Provide the (x, y) coordinate of the cell's center where the given text is located.  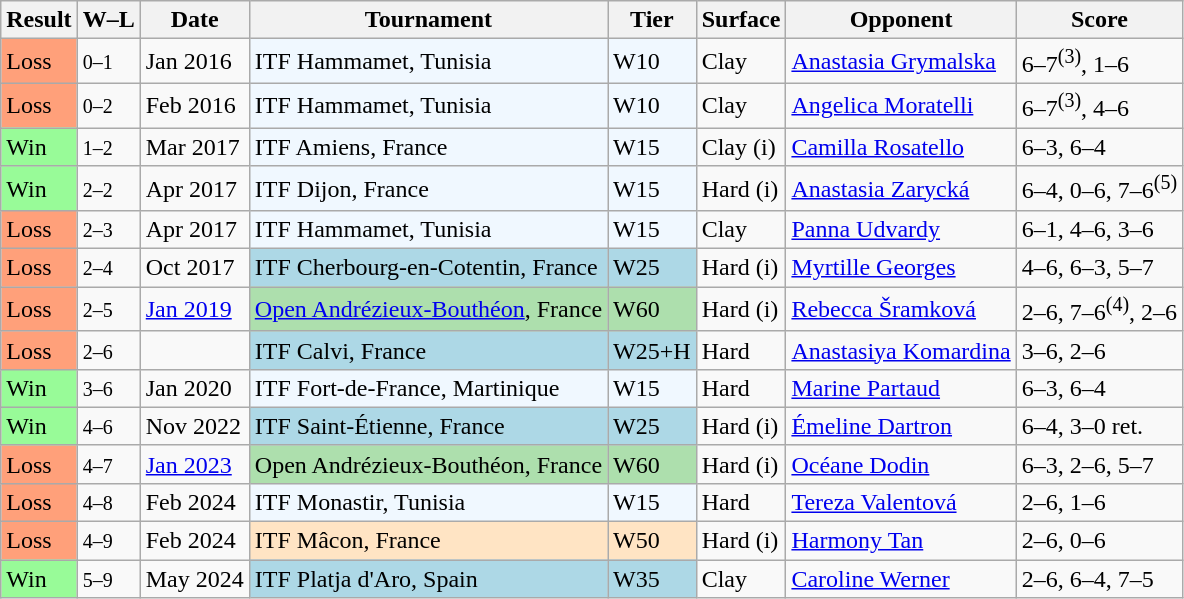
4–9 (108, 541)
Angelica Moratelli (901, 106)
Panna Udvardy (901, 230)
Nov 2022 (194, 426)
Feb 2016 (194, 106)
6–7(3), 1–6 (1099, 62)
4–7 (108, 464)
6–1, 4–6, 3–6 (1099, 230)
2–4 (108, 268)
Jan 2019 (194, 310)
ITF Mâcon, France (428, 541)
May 2024 (194, 579)
3–6 (108, 388)
0–2 (108, 106)
6–3, 2–6, 5–7 (1099, 464)
Jan 2023 (194, 464)
W35 (652, 579)
2–6, 0–6 (1099, 541)
Clay (i) (741, 147)
W50 (652, 541)
4–8 (108, 502)
Émeline Dartron (901, 426)
Jan 2016 (194, 62)
Opponent (901, 20)
Jan 2020 (194, 388)
6–4, 0–6, 7–6(5) (1099, 188)
Mar 2017 (194, 147)
Anastasia Zarycká (901, 188)
ITF Saint-Étienne, France (428, 426)
Anastasia Grymalska (901, 62)
6–4, 3–0 ret. (1099, 426)
2–6, 7–6(4), 2–6 (1099, 310)
Camilla Rosatello (901, 147)
2–2 (108, 188)
Harmony Tan (901, 541)
1–2 (108, 147)
ITF Monastir, Tunisia (428, 502)
Tournament (428, 20)
Tereza Valentová (901, 502)
4–6 (108, 426)
ITF Dijon, France (428, 188)
Marine Partaud (901, 388)
ITF Cherbourg-en-Cotentin, France (428, 268)
Tier (652, 20)
Anastasiya Komardina (901, 350)
0–1 (108, 62)
3–6, 2–6 (1099, 350)
6–7(3), 4–6 (1099, 106)
5–9 (108, 579)
Oct 2017 (194, 268)
2–6, 6–4, 7–5 (1099, 579)
Date (194, 20)
Surface (741, 20)
2–6 (108, 350)
ITF Calvi, France (428, 350)
Océane Dodin (901, 464)
ITF Fort-de-France, Martinique (428, 388)
ITF Platja d'Aro, Spain (428, 579)
Caroline Werner (901, 579)
Score (1099, 20)
ITF Amiens, France (428, 147)
2–5 (108, 310)
Rebecca Šramková (901, 310)
2–3 (108, 230)
4–6, 6–3, 5–7 (1099, 268)
Result (39, 20)
Myrtille Georges (901, 268)
W25+H (652, 350)
2–6, 1–6 (1099, 502)
W–L (108, 20)
